Detect which cell encompasses the target text, then output its (X, Y) center coordinate. 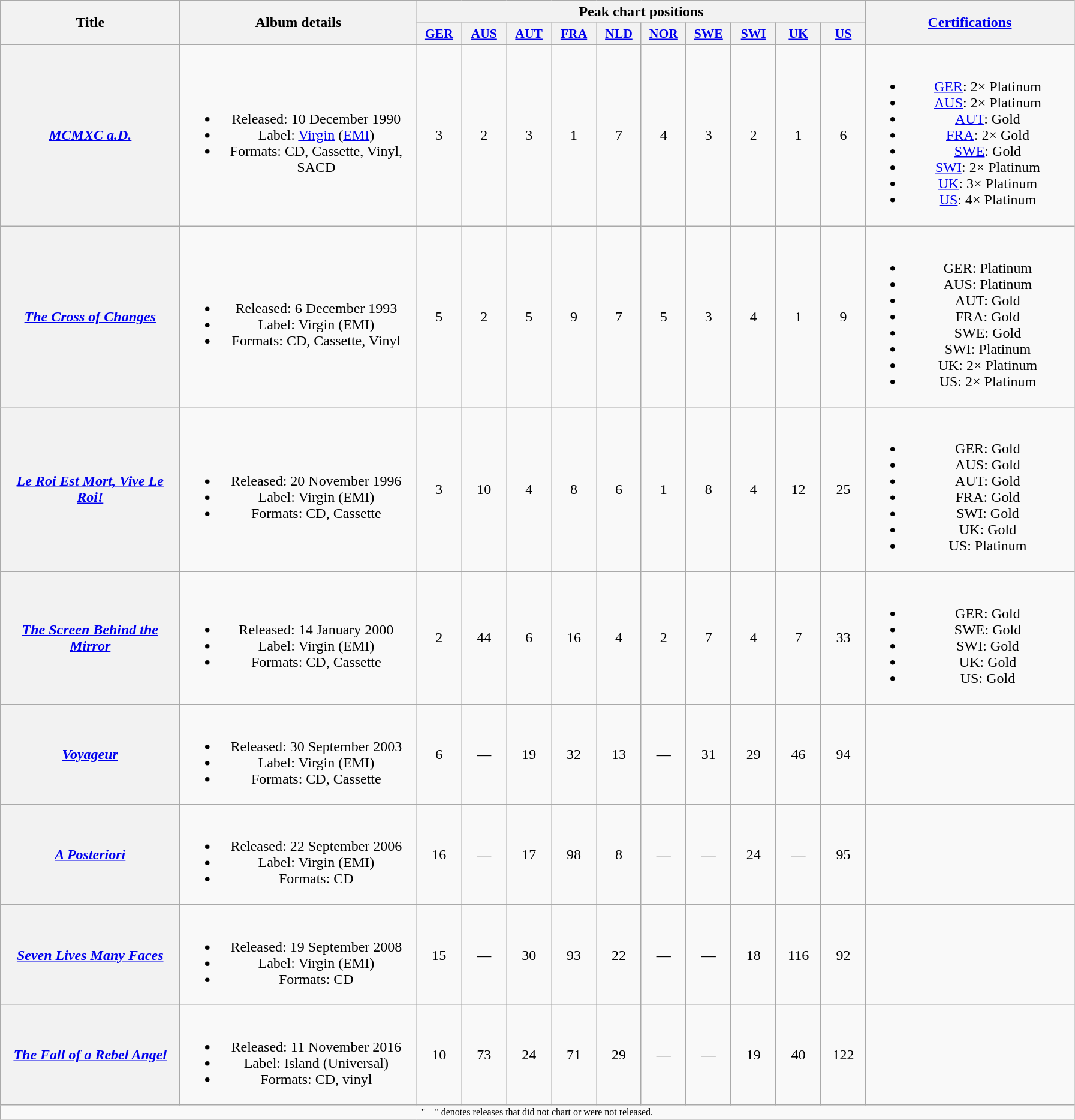
Released: 30 September 2003Label: Virgin (EMI)Formats: CD, Cassette (299, 754)
13 (619, 754)
122 (843, 1055)
US (843, 34)
Released: 10 December 1990Label: Virgin (EMI)Formats: CD, Cassette, Vinyl, SACD (299, 135)
22 (619, 955)
116 (799, 955)
15 (439, 955)
SWI (753, 34)
17 (529, 855)
44 (484, 638)
33 (843, 638)
NLD (619, 34)
The Screen Behind the Mirror (90, 638)
SWE (709, 34)
Released: 14 January 2000Label: Virgin (EMI)Formats: CD, Cassette (299, 638)
Seven Lives Many Faces (90, 955)
Album details (299, 23)
GER (439, 34)
Peak chart positions (642, 12)
Released: 19 September 2008Label: Virgin (EMI)Formats: CD (299, 955)
25 (843, 489)
Released: 20 November 1996Label: Virgin (EMI)Formats: CD, Cassette (299, 489)
NOR (663, 34)
UK (799, 34)
93 (574, 955)
98 (574, 855)
71 (574, 1055)
FRA (574, 34)
Le Roi Est Mort, Vive Le Roi! (90, 489)
95 (843, 855)
31 (709, 754)
46 (799, 754)
40 (799, 1055)
92 (843, 955)
The Fall of a Rebel Angel (90, 1055)
Released: 11 November 2016Label: Island (Universal)Formats: CD, vinyl (299, 1055)
30 (529, 955)
Released: 6 December 1993Label: Virgin (EMI)Formats: CD, Cassette, Vinyl (299, 316)
GER: GoldSWE: GoldSWI: GoldUK: GoldUS: Gold (970, 638)
Voyageur (90, 754)
GER: PlatinumAUS: PlatinumAUT: GoldFRA: GoldSWE: GoldSWI: PlatinumUK: 2× PlatinumUS: 2× Platinum (970, 316)
"—" denotes releases that did not chart or were not released. (537, 1112)
GER: GoldAUS: GoldAUT: GoldFRA: GoldSWI: GoldUK: GoldUS: Platinum (970, 489)
The Cross of Changes (90, 316)
AUT (529, 34)
AUS (484, 34)
MCMXC a.D. (90, 135)
Title (90, 23)
GER: 2× PlatinumAUS: 2× PlatinumAUT: GoldFRA: 2× GoldSWE: GoldSWI: 2× PlatinumUK: 3× PlatinumUS: 4× Platinum (970, 135)
Certifications (970, 23)
73 (484, 1055)
32 (574, 754)
12 (799, 489)
94 (843, 754)
A Posteriori (90, 855)
18 (753, 955)
Released: 22 September 2006Label: Virgin (EMI)Formats: CD (299, 855)
